For the text-containing cell, return its midpoint in (x, y) coordinate format. 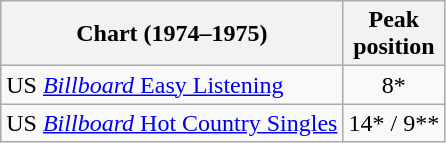
US Billboard Hot Country Singles (172, 123)
US Billboard Easy Listening (172, 85)
Peakposition (394, 34)
Chart (1974–1975) (172, 34)
14* / 9** (394, 123)
8* (394, 85)
